Extract the [X, Y] coordinate from the center of the cell holding the provided text.  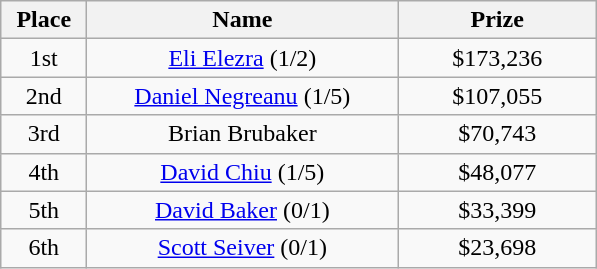
$107,055 [498, 96]
$33,399 [498, 210]
Prize [498, 20]
5th [44, 210]
$48,077 [498, 172]
3rd [44, 134]
Eli Elezra (1/2) [242, 58]
6th [44, 248]
2nd [44, 96]
4th [44, 172]
David Chiu (1/5) [242, 172]
$23,698 [498, 248]
David Baker (0/1) [242, 210]
Name [242, 20]
$70,743 [498, 134]
Scott Seiver (0/1) [242, 248]
Place [44, 20]
$173,236 [498, 58]
Brian Brubaker [242, 134]
Daniel Negreanu (1/5) [242, 96]
1st [44, 58]
